Find where the given text appears and provide that cell's center as (X, Y) coordinate. 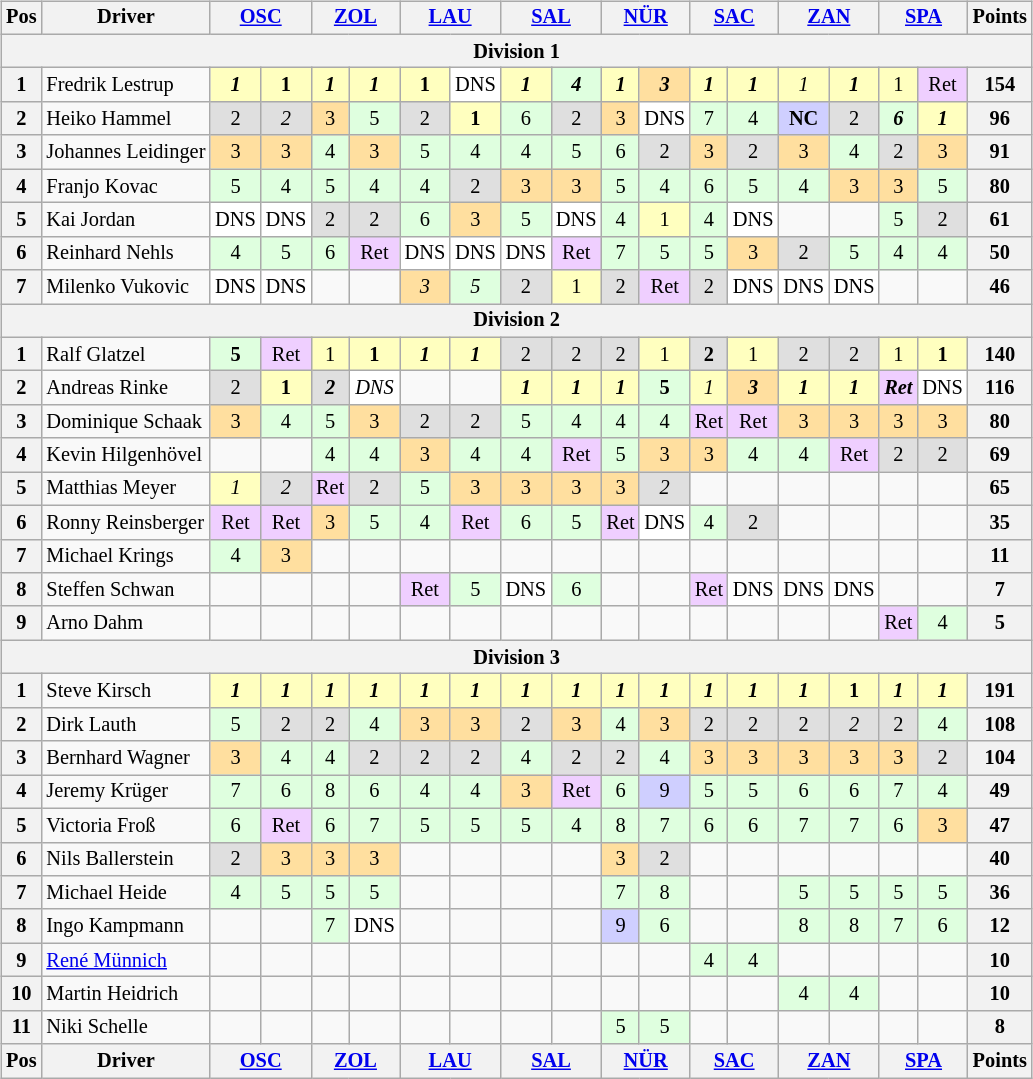
49 (1000, 792)
65 (1000, 489)
Franjo Kovac (126, 186)
Ronny Reinsberger (126, 522)
Ingo Kampmann (126, 926)
104 (1000, 758)
12 (1000, 926)
Matthias Meyer (126, 489)
Steffen Schwan (126, 590)
Reinhard Nehls (126, 253)
140 (1000, 354)
35 (1000, 522)
191 (1000, 691)
Milenko Vukovic (126, 287)
46 (1000, 287)
Martin Heidrich (126, 994)
Andreas Rinke (126, 388)
69 (1000, 455)
Johannes Leidinger (126, 152)
Michael Heide (126, 893)
Kevin Hilgenhövel (126, 455)
36 (1000, 893)
Victoria Froß (126, 825)
Division 3 (516, 657)
Jeremy Krüger (126, 792)
Dominique Schaak (126, 422)
154 (1000, 85)
Division 2 (516, 321)
Division 1 (516, 51)
91 (1000, 152)
116 (1000, 388)
Nils Ballerstein (126, 859)
Dirk Lauth (126, 724)
50 (1000, 253)
Arno Dahm (126, 623)
Heiko Hammel (126, 119)
René Münnich (126, 960)
Michael Krings (126, 556)
Ralf Glatzel (126, 354)
Niki Schelle (126, 1027)
61 (1000, 220)
96 (1000, 119)
Kai Jordan (126, 220)
Steve Kirsch (126, 691)
108 (1000, 724)
47 (1000, 825)
Bernhard Wagner (126, 758)
Fredrik Lestrup (126, 85)
40 (1000, 859)
NC (803, 119)
